Pinpoint the cell where the given text exists, returning its [x, y] midpoint coordinate. 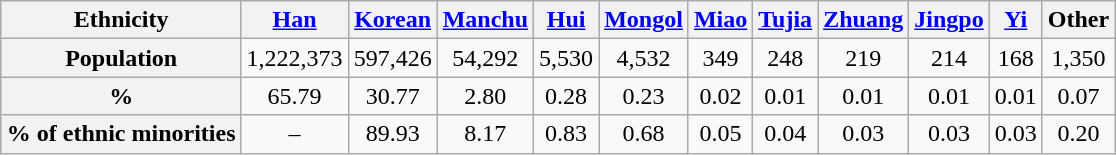
0.68 [644, 134]
Other [1078, 20]
Yi [1016, 20]
5,530 [566, 58]
0.04 [786, 134]
2.80 [485, 96]
% of ethnic minorities [121, 134]
0.28 [566, 96]
248 [786, 58]
597,426 [392, 58]
Ethnicity [121, 20]
Hui [566, 20]
30.77 [392, 96]
0.23 [644, 96]
Tujia [786, 20]
168 [1016, 58]
Han [294, 20]
1,350 [1078, 58]
349 [720, 58]
8.17 [485, 134]
65.79 [294, 96]
Jingpo [949, 20]
0.05 [720, 134]
54,292 [485, 58]
% [121, 96]
0.07 [1078, 96]
214 [949, 58]
– [294, 134]
89.93 [392, 134]
Miao [720, 20]
0.83 [566, 134]
Manchu [485, 20]
4,532 [644, 58]
219 [864, 58]
Korean [392, 20]
Zhuang [864, 20]
Population [121, 58]
1,222,373 [294, 58]
0.02 [720, 96]
0.20 [1078, 134]
Mongol [644, 20]
